From the cell containing the given text, extract its center point as [x, y] coordinate. 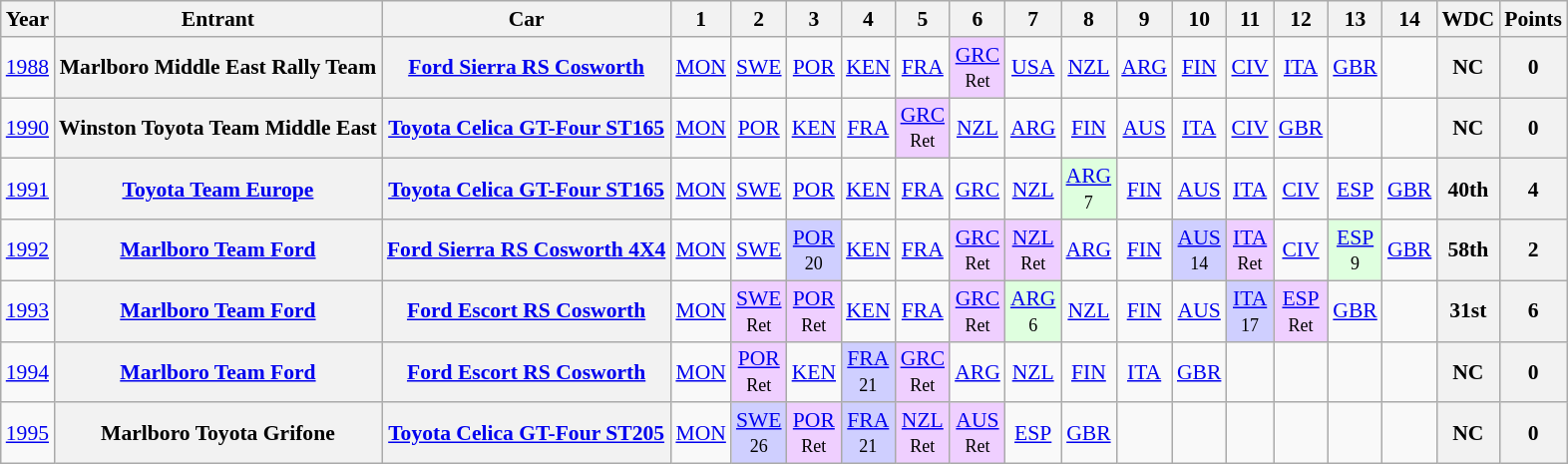
9 [1144, 19]
10 [1199, 19]
Marlboro Middle East Rally Team [217, 68]
ESP9 [1355, 249]
POR20 [814, 249]
7 [1033, 19]
58th [1468, 249]
ITA17 [1249, 311]
ARG7 [1089, 190]
11 [1249, 19]
Year [28, 19]
SWE26 [759, 433]
USA [1033, 68]
1993 [28, 311]
31st [1468, 311]
Marlboro Toyota Grifone [217, 433]
5 [924, 19]
Points [1533, 19]
WDC [1468, 19]
AUSRet [978, 433]
1990 [28, 128]
Ford Sierra RS Cosworth [527, 68]
40th [1468, 190]
1995 [28, 433]
GRC [978, 190]
ITARet [1249, 249]
13 [1355, 19]
1 [700, 19]
Toyota Celica GT-Four ST205 [527, 433]
ESPRet [1301, 311]
Ford Sierra RS Cosworth 4X4 [527, 249]
Winston Toyota Team Middle East [217, 128]
1994 [28, 371]
3 [814, 19]
Car [527, 19]
Toyota Team Europe [217, 190]
14 [1410, 19]
8 [1089, 19]
1991 [28, 190]
ARG6 [1033, 311]
1992 [28, 249]
AUS14 [1199, 249]
12 [1301, 19]
Entrant [217, 19]
SWERet [759, 311]
1988 [28, 68]
